For the text-containing cell, return its midpoint in (X, Y) coordinate format. 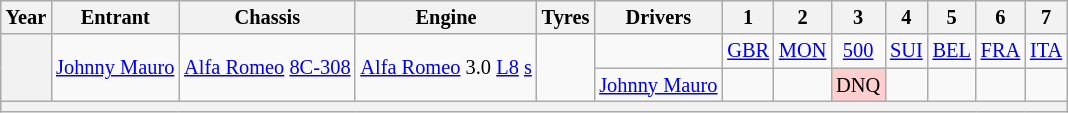
DNQ (858, 85)
BEL (952, 51)
Tyres (566, 17)
5 (952, 17)
Alfa Romeo 3.0 L8 s (446, 68)
FRA (1000, 51)
Chassis (267, 17)
Engine (446, 17)
SUI (906, 51)
1 (748, 17)
500 (858, 51)
GBR (748, 51)
6 (1000, 17)
3 (858, 17)
Alfa Romeo 8C-308 (267, 68)
2 (802, 17)
Entrant (115, 17)
4 (906, 17)
7 (1046, 17)
MON (802, 51)
Year (26, 17)
Drivers (658, 17)
ITA (1046, 51)
